Output the [X, Y] coordinate of the center of the cell containing the given text.  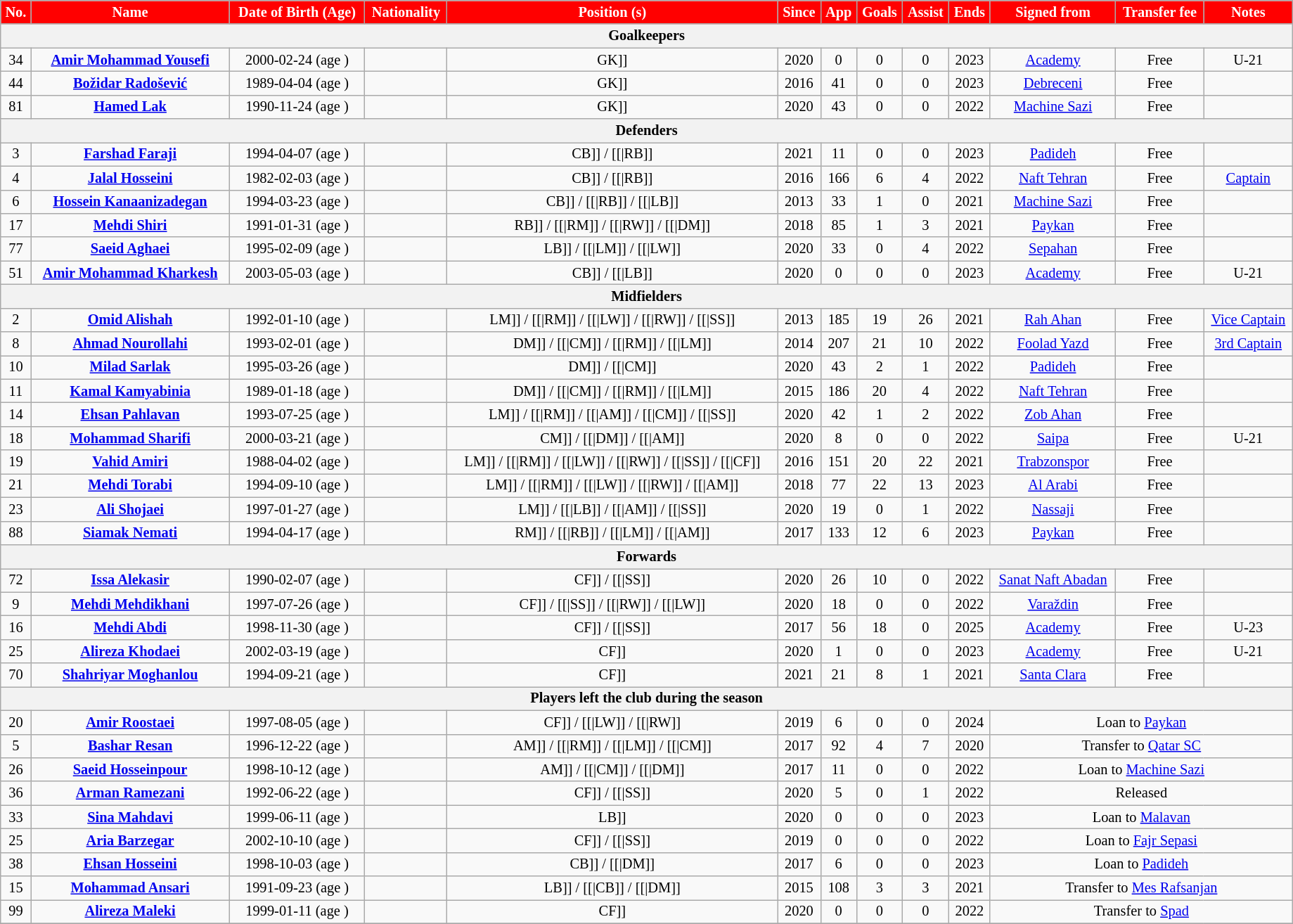
1994-03-23 (age ) [297, 202]
1991-01-31 (age ) [297, 225]
85 [838, 225]
23 [15, 509]
Siamak Nemati [130, 533]
70 [15, 675]
1989-01-18 (age ) [297, 391]
166 [838, 178]
51 [15, 273]
72 [15, 580]
Varaždin [1053, 604]
2002-03-19 (age ) [297, 651]
1995-02-09 (age ) [297, 249]
Captain [1248, 178]
Mehdi Abdi [130, 627]
36 [15, 793]
Notes [1248, 12]
Vice Captain [1248, 320]
1995-03-26 (age ) [297, 367]
Forwards [647, 556]
Position (s) [612, 12]
Players left the club during the season [647, 698]
1999-06-11 (age ) [297, 817]
2003-05-03 (age ) [297, 273]
1998-10-03 (age ) [297, 864]
Transfer to Mes Rafsanjan [1141, 888]
16 [15, 627]
CB]] / [[|LB]] [612, 273]
Saipa [1053, 438]
1997-01-27 (age ) [297, 509]
2000-03-21 (age ) [297, 438]
Hamed Lak [130, 107]
Milad Sarlak [130, 367]
RM]] / [[|RB]] / [[|LM]] / [[|AM]] [612, 533]
Loan to Fajr Sepasi [1141, 840]
12 [879, 533]
RB]] / [[|RM]] / [[|RW]] / [[|DM]] [612, 225]
LM]] / [[|LB]] / [[|AM]] / [[|SS]] [612, 509]
Foolad Yazd [1053, 344]
56 [838, 627]
3rd Captain [1248, 344]
1992-06-22 (age ) [297, 793]
41 [838, 83]
Mehdi Shiri [130, 225]
App [838, 12]
Nassaji [1053, 509]
1992-01-10 (age ) [297, 320]
15 [15, 888]
U-23 [1248, 627]
1988-04-02 (age ) [297, 462]
Released [1141, 793]
9 [15, 604]
2000-02-24 (age ) [297, 60]
Issa Alekasir [130, 580]
Jalal Hosseini [130, 178]
LM]] / [[|RM]] / [[|LW]] / [[|RW]] / [[|SS]] / [[|CF]] [612, 462]
17 [15, 225]
Since [799, 12]
Alireza Maleki [130, 911]
Transfer fee [1160, 12]
Farshad Faraji [130, 154]
1993-02-01 (age ) [297, 344]
1990-02-07 (age ) [297, 580]
Mehdi Torabi [130, 485]
151 [838, 462]
Arman Ramezani [130, 793]
Transfer to Qatar SC [1141, 746]
42 [838, 414]
Ehsan Hosseini [130, 864]
Nationality [406, 12]
Santa Clara [1053, 675]
Debreceni [1053, 83]
Amir Mohammad Kharkesh [130, 273]
1998-10-12 (age ) [297, 769]
Mohammad Ansari [130, 888]
Midfielders [647, 296]
1999-01-11 (age ) [297, 911]
Kamal Kamyabinia [130, 391]
2002-10-10 (age ) [297, 840]
186 [838, 391]
7 [925, 746]
34 [15, 60]
Saeid Hosseinpour [130, 769]
Date of Birth (Age) [297, 12]
LM]] / [[|RM]] / [[|LW]] / [[|RW]] / [[|AM]] [612, 485]
92 [838, 746]
81 [15, 107]
CB]] / [[|RB]] / [[|LB]] [612, 202]
207 [838, 344]
2025 [969, 627]
Loan to Padideh [1141, 864]
Mehdi Mehdikhani [130, 604]
13 [925, 485]
1996-12-22 (age ) [297, 746]
Ali Shojaei [130, 509]
AM]] / [[|RM]] / [[|LM]] / [[|CM]] [612, 746]
88 [15, 533]
LM]] / [[|RM]] / [[|LW]] / [[|RW]] / [[|SS]] [612, 320]
LM]] / [[|RM]] / [[|AM]] / [[|CM]] / [[|SS]] [612, 414]
1994-04-17 (age ) [297, 533]
Božidar Radošević [130, 83]
1982-02-03 (age ) [297, 178]
1994-09-21 (age ) [297, 675]
Goalkeepers [647, 36]
LB]] / [[|CB]] / [[|DM]] [612, 888]
Mohammad Sharifi [130, 438]
Bashar Resan [130, 746]
Ends [969, 12]
LB]] / [[|LM]] / [[|LW]] [612, 249]
Ahmad Nourollahi [130, 344]
Amir Roostaei [130, 722]
Sepahan [1053, 249]
CM]] / [[|DM]] / [[|AM]] [612, 438]
Saeid Aghaei [130, 249]
133 [838, 533]
Defenders [647, 131]
AM]] / [[|CM]] / [[|DM]] [612, 769]
Aria Barzegar [130, 840]
Loan to Machine Sazi [1141, 769]
Name [130, 12]
185 [838, 320]
Trabzonspor [1053, 462]
2014 [799, 344]
44 [15, 83]
1997-07-26 (age ) [297, 604]
Sanat Naft Abadan [1053, 580]
1998-11-30 (age ) [297, 627]
DM]] / [[|CM]] [612, 367]
1994-09-10 (age ) [297, 485]
LB]] [612, 817]
1989-04-04 (age ) [297, 83]
38 [15, 864]
Transfer to Spad [1141, 911]
Goals [879, 12]
CF]] / [[|LW]] / [[|RW]] [612, 722]
Alireza Khodaei [130, 651]
Ehsan Pahlavan [130, 414]
1994-04-07 (age ) [297, 154]
Assist [925, 12]
Rah Ahan [1053, 320]
Sina Mahdavi [130, 817]
Vahid Amiri [130, 462]
Omid Alishah [130, 320]
1997-08-05 (age ) [297, 722]
Hossein Kanaanizadegan [130, 202]
Loan to Malavan [1141, 817]
1991-09-23 (age ) [297, 888]
108 [838, 888]
No. [15, 12]
CB]] / [[|DM]] [612, 864]
2024 [969, 722]
1993-07-25 (age ) [297, 414]
Amir Mohammad Yousefi [130, 60]
14 [15, 414]
1990-11-24 (age ) [297, 107]
Zob Ahan [1053, 414]
Shahriyar Moghanlou [130, 675]
Loan to Paykan [1141, 722]
99 [15, 911]
CF]] / [[|SS]] / [[|RW]] / [[|LW]] [612, 604]
Al Arabi [1053, 485]
Signed from [1053, 12]
